Locate the cell with the specified text and output its (X, Y) center coordinate. 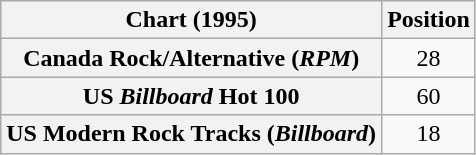
60 (429, 96)
18 (429, 134)
Canada Rock/Alternative (RPM) (192, 58)
US Billboard Hot 100 (192, 96)
Position (429, 20)
Chart (1995) (192, 20)
US Modern Rock Tracks (Billboard) (192, 134)
28 (429, 58)
